From the cell containing the given text, extract its center point as [x, y] coordinate. 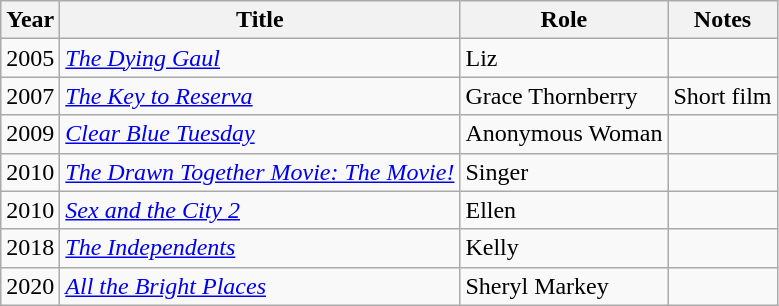
The Independents [260, 248]
Kelly [564, 248]
Ellen [564, 210]
2018 [30, 248]
Clear Blue Tuesday [260, 134]
Singer [564, 172]
Anonymous Woman [564, 134]
The Drawn Together Movie: The Movie! [260, 172]
Sex and the City 2 [260, 210]
2005 [30, 58]
2007 [30, 96]
Short film [722, 96]
Year [30, 20]
The Key to Reserva [260, 96]
2020 [30, 286]
Title [260, 20]
2009 [30, 134]
Role [564, 20]
Liz [564, 58]
Notes [722, 20]
Grace Thornberry [564, 96]
All the Bright Places [260, 286]
The Dying Gaul [260, 58]
Sheryl Markey [564, 286]
